Provide the [x, y] coordinate of the cell's center where the given text is located.  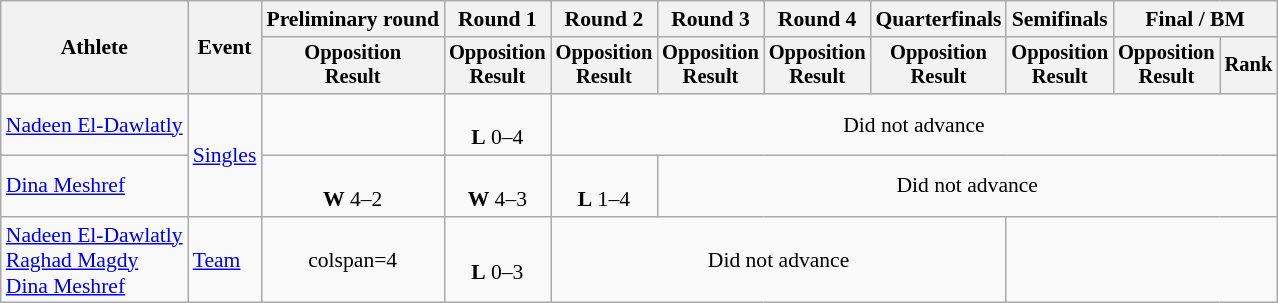
Nadeen El-Dawlatly [94, 124]
Athlete [94, 48]
Final / BM [1195, 19]
Round 1 [498, 19]
Round 4 [818, 19]
Dina Meshref [94, 186]
L 0–4 [498, 124]
Preliminary round [352, 19]
Singles [225, 155]
L 1–4 [604, 186]
Quarterfinals [938, 19]
Round 3 [710, 19]
W 4–3 [498, 186]
Semifinals [1060, 19]
Rank [1249, 66]
W 4–2 [352, 186]
Event [225, 48]
Round 2 [604, 19]
